Scan for the cell matching the given text and deliver its (X, Y) coordinate at center. 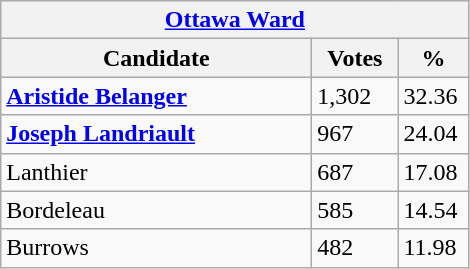
Candidate (156, 58)
32.36 (434, 96)
967 (355, 134)
Burrows (156, 248)
Bordeleau (156, 210)
% (434, 58)
687 (355, 172)
Joseph Landriault (156, 134)
Aristide Belanger (156, 96)
11.98 (434, 248)
Lanthier (156, 172)
14.54 (434, 210)
585 (355, 210)
Ottawa Ward (235, 20)
17.08 (434, 172)
482 (355, 248)
24.04 (434, 134)
1,302 (355, 96)
Votes (355, 58)
